Identify which cell holds the provided text, then report its (x, y) central coordinate. 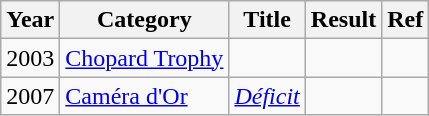
2003 (30, 58)
Ref (406, 20)
Result (343, 20)
Year (30, 20)
Caméra d'Or (144, 96)
Déficit (267, 96)
2007 (30, 96)
Category (144, 20)
Title (267, 20)
Chopard Trophy (144, 58)
